Detect which cell encompasses the target text, then output its [x, y] center coordinate. 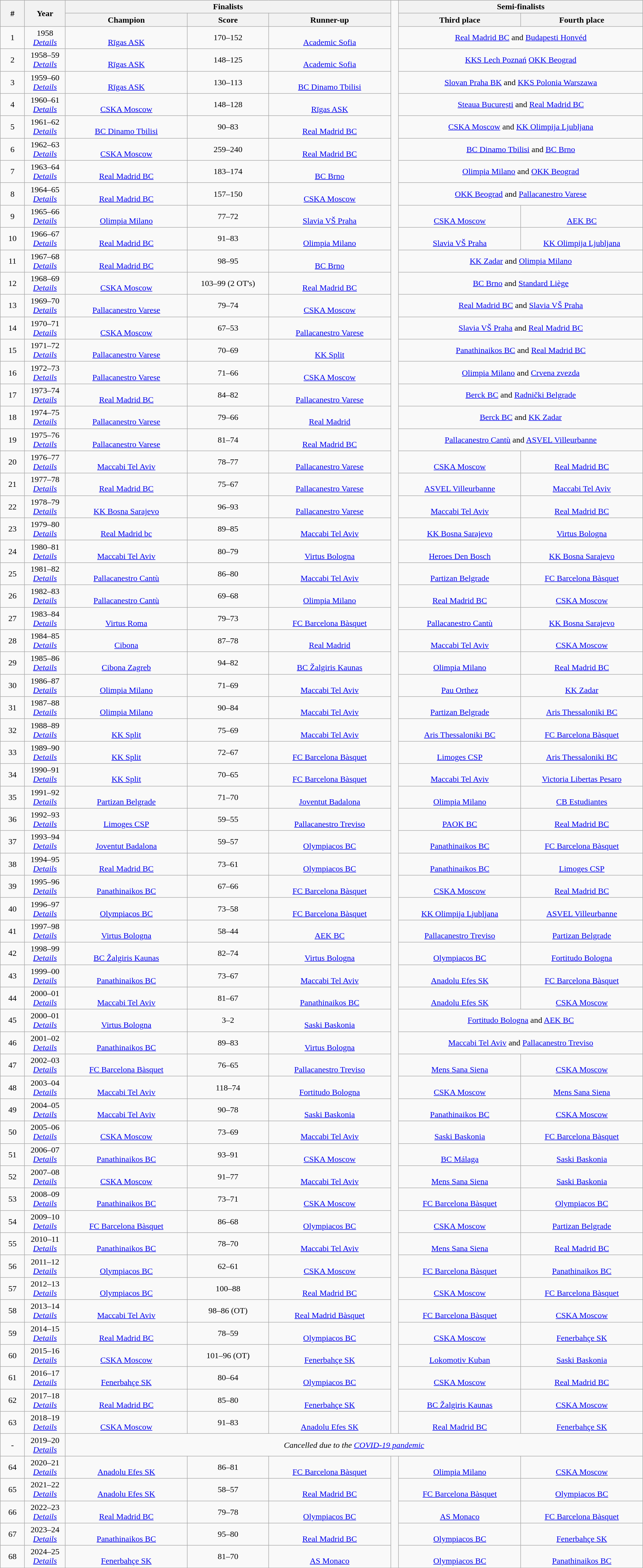
Pallacanestro Cantù and ASVEL Villeurbanne [521, 439]
53 [12, 1199]
86–68 [228, 1222]
93–91 [228, 1154]
2019–20Details [45, 1445]
98–95 [228, 261]
1976–77Details [45, 462]
Real Madrid BC and Budapesti Honvéd [521, 38]
71–69 [228, 685]
Third place [460, 20]
95–80 [228, 1534]
1 [12, 38]
81–70 [228, 1557]
3 [12, 82]
4 [12, 104]
2014–15Details [45, 1333]
2022–23Details [45, 1512]
1998–99Details [45, 953]
78–59 [228, 1333]
75–69 [228, 730]
- [12, 1445]
1983–84Details [45, 618]
70–69 [228, 350]
Pau Orthez [460, 685]
1994–95Details [45, 864]
1977–78Details [45, 484]
31 [12, 708]
9 [12, 216]
1968–69Details [45, 284]
170–152 [228, 38]
40 [12, 908]
1962–63Details [45, 149]
Finalists [228, 7]
10 [12, 238]
58 [12, 1311]
2012–13Details [45, 1288]
259–240 [228, 149]
1996–97Details [45, 908]
1961–62Details [45, 127]
59–55 [228, 819]
2007–08Details [45, 1177]
2011–12Details [45, 1266]
11 [12, 261]
30 [12, 685]
1980–81Details [45, 551]
2013–14Details [45, 1311]
90–78 [228, 1110]
7 [12, 172]
64 [12, 1467]
75–67 [228, 484]
2016–17Details [45, 1378]
1999–00Details [45, 976]
73–61 [228, 864]
28 [12, 641]
91–77 [228, 1177]
80–79 [228, 551]
2 [12, 60]
1965–66Details [45, 216]
39 [12, 886]
KK Zadar and Olimpia Milano [521, 261]
60 [12, 1355]
25 [12, 573]
1986–87Details [45, 685]
48 [12, 1088]
1992–93Details [45, 819]
Victoria Libertas Pesaro [582, 775]
2003–04Details [45, 1088]
72–67 [228, 753]
70–65 [228, 775]
KKS Lech Poznań OKK Beograd [521, 60]
Cibona Zagreb [126, 663]
Olimpia Milano and OKK Beograd [521, 172]
Maccabi Tel Aviv and Pallacanestro Treviso [521, 1043]
Steaua București and Real Madrid BC [521, 104]
2010–11Details [45, 1244]
2020–21Details [45, 1467]
Slovan Praha BK and KKS Polonia Warszawa [521, 82]
62 [12, 1400]
1969–70Details [45, 306]
71–70 [228, 797]
58–44 [228, 931]
22 [12, 507]
Cancelled due to the COVID-19 pandemic [354, 1445]
36 [12, 819]
Year [45, 13]
71–66 [228, 373]
16 [12, 373]
1982–83Details [45, 596]
76–65 [228, 1065]
148–125 [228, 60]
29 [12, 663]
94–82 [228, 663]
33 [12, 753]
2023–24Details [45, 1534]
62–61 [228, 1266]
2006–07Details [45, 1154]
1975–76Details [45, 439]
1981–82Details [45, 573]
Real Madrid Bàsquet [330, 1311]
73–67 [228, 976]
65 [12, 1489]
BC Brno and Standard Liège [521, 284]
1991–92Details [45, 797]
Heroes Den Bosch [460, 551]
38 [12, 864]
57 [12, 1288]
89–83 [228, 1043]
Runner-up [330, 20]
58–57 [228, 1489]
32 [12, 730]
6 [12, 149]
73–58 [228, 908]
OKK Beograd and Pallacanestro Varese [521, 194]
Slavia VŠ Praha and Real Madrid BC [521, 328]
148–128 [228, 104]
45 [12, 1020]
Semi-finalists [521, 7]
61 [12, 1378]
2024–25Details [45, 1557]
Cibona [126, 641]
79–78 [228, 1512]
67–66 [228, 886]
# [12, 13]
90–83 [228, 127]
90–84 [228, 708]
78–70 [228, 1244]
CSKA Moscow and KK Olimpija Ljubljana [521, 127]
52 [12, 1177]
103–99 (2 OT's) [228, 284]
1978–79Details [45, 507]
1997–98Details [45, 931]
68 [12, 1557]
23 [12, 529]
5 [12, 127]
Berck BC and KK Zadar [521, 417]
98–86 (OT) [228, 1311]
Olimpia Milano and Crvena zvezda [521, 373]
56 [12, 1266]
67–53 [228, 328]
2002–03Details [45, 1065]
100–88 [228, 1288]
14 [12, 328]
13 [12, 306]
80–64 [228, 1378]
1958–59Details [45, 60]
BC Málaga [460, 1154]
1970–71Details [45, 328]
77–72 [228, 216]
12 [12, 284]
1995–96Details [45, 886]
69–68 [228, 596]
Lokomotiv Kuban [460, 1355]
1958Details [45, 38]
2008–09Details [45, 1199]
Fortitudo Bologna and AEK BC [521, 1020]
2005–06Details [45, 1132]
Berck BC and Radnički Belgrade [521, 395]
1984–85Details [45, 641]
3–2 [228, 1020]
1972–73Details [45, 373]
118–74 [228, 1088]
130–113 [228, 82]
49 [12, 1110]
Score [228, 20]
63 [12, 1423]
86–81 [228, 1467]
87–78 [228, 641]
2021–22Details [45, 1489]
44 [12, 998]
34 [12, 775]
1987–88Details [45, 708]
20 [12, 462]
27 [12, 618]
Champion [126, 20]
1963–64Details [45, 172]
1985–86Details [45, 663]
1966–67Details [45, 238]
37 [12, 842]
2001–02Details [45, 1043]
47 [12, 1065]
Fourth place [582, 20]
2018–19Details [45, 1423]
CB Estudiantes [582, 797]
Real Madrid bc [126, 529]
26 [12, 596]
1960–61Details [45, 104]
8 [12, 194]
2009–10Details [45, 1222]
50 [12, 1132]
86–80 [228, 573]
1993–94Details [45, 842]
2015–16Details [45, 1355]
Real Madrid BC and Slavia VŠ Praha [521, 306]
35 [12, 797]
54 [12, 1222]
24 [12, 551]
59 [12, 1333]
1988–89Details [45, 730]
1990–91Details [45, 775]
73–69 [228, 1132]
51 [12, 1154]
BC Dinamo Tbilisi and BC Brno [521, 149]
73–71 [228, 1199]
81–67 [228, 998]
43 [12, 976]
81–74 [228, 439]
82–74 [228, 953]
84–82 [228, 395]
1959–60Details [45, 82]
79–73 [228, 618]
157–150 [228, 194]
79–74 [228, 306]
21 [12, 484]
2004–05Details [45, 1110]
1973–74Details [45, 395]
PAOK BC [460, 819]
183–174 [228, 172]
96–93 [228, 507]
18 [12, 417]
1964–65Details [45, 194]
67 [12, 1534]
55 [12, 1244]
101–96 (OT) [228, 1355]
41 [12, 931]
KK Zadar [582, 685]
79–66 [228, 417]
46 [12, 1043]
1974–75Details [45, 417]
17 [12, 395]
2017–18Details [45, 1400]
Virtus Roma [126, 618]
19 [12, 439]
85–80 [228, 1400]
42 [12, 953]
1967–68Details [45, 261]
Panathinaikos BC and Real Madrid BC [521, 350]
1989–90Details [45, 753]
15 [12, 350]
1979–80Details [45, 529]
59–57 [228, 842]
78–77 [228, 462]
89–85 [228, 529]
1971–72Details [45, 350]
66 [12, 1512]
